Capture the cell that displays the provided text and extract its (x, y) central coordinate. 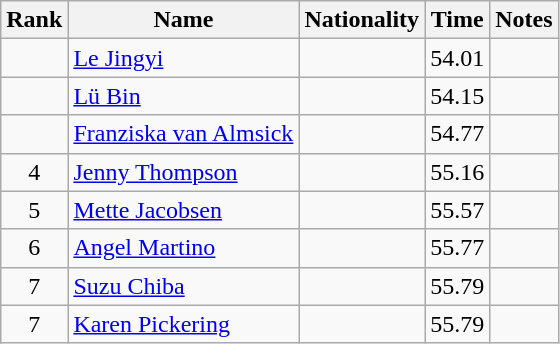
55.77 (458, 248)
Nationality (362, 20)
Notes (524, 20)
Time (458, 20)
Le Jingyi (184, 58)
54.77 (458, 134)
4 (34, 172)
6 (34, 248)
Suzu Chiba (184, 286)
5 (34, 210)
54.15 (458, 96)
55.16 (458, 172)
Lü Bin (184, 96)
Jenny Thompson (184, 172)
Franziska van Almsick (184, 134)
Angel Martino (184, 248)
Rank (34, 20)
Karen Pickering (184, 324)
54.01 (458, 58)
Name (184, 20)
55.57 (458, 210)
Mette Jacobsen (184, 210)
